Return the (x, y) coordinate for the center point of the cell that contains the specified text.  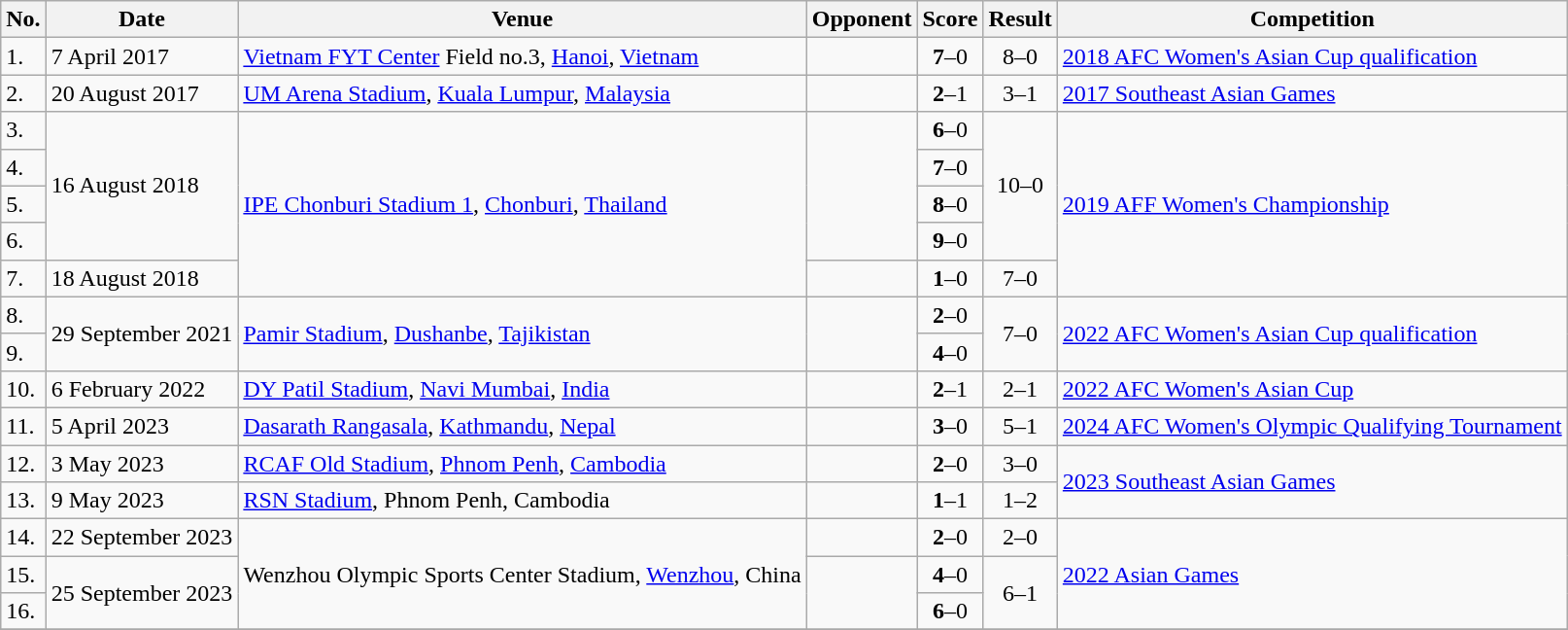
10. (23, 389)
5–1 (1020, 426)
IPE Chonburi Stadium 1, Chonburi, Thailand (523, 204)
6. (23, 241)
Wenzhou Olympic Sports Center Stadium, Wenzhou, China (523, 575)
12. (23, 464)
7 April 2017 (142, 56)
6–1 (1020, 593)
11. (23, 426)
Dasarath Rangasala, Kathmandu, Nepal (523, 426)
1–1 (950, 501)
18 August 2018 (142, 278)
DY Patil Stadium, Navi Mumbai, India (523, 389)
3. (23, 130)
Vietnam FYT Center Field no.3, Hanoi, Vietnam (523, 56)
29 September 2021 (142, 333)
2018 AFC Women's Asian Cup qualification (1312, 56)
2024 AFC Women's Olympic Qualifying Tournament (1312, 426)
5 April 2023 (142, 426)
2. (23, 93)
2023 Southeast Asian Games (1312, 482)
1. (23, 56)
Score (950, 19)
9. (23, 352)
22 September 2023 (142, 538)
Date (142, 19)
10–0 (1020, 186)
4. (23, 167)
13. (23, 501)
5. (23, 204)
Pamir Stadium, Dushanbe, Tajikistan (523, 333)
2019 AFF Women's Championship (1312, 204)
RSN Stadium, Phnom Penh, Cambodia (523, 501)
No. (23, 19)
14. (23, 538)
16. (23, 612)
2022 AFC Women's Asian Cup (1312, 389)
8. (23, 315)
9 May 2023 (142, 501)
1–2 (1020, 501)
6 February 2022 (142, 389)
25 September 2023 (142, 593)
16 August 2018 (142, 186)
Competition (1312, 19)
2017 Southeast Asian Games (1312, 93)
Venue (523, 19)
UM Arena Stadium, Kuala Lumpur, Malaysia (523, 93)
1–0 (950, 278)
3–1 (1020, 93)
Result (1020, 19)
7. (23, 278)
20 August 2017 (142, 93)
Opponent (862, 19)
2022 AFC Women's Asian Cup qualification (1312, 333)
RCAF Old Stadium, Phnom Penh, Cambodia (523, 464)
15. (23, 575)
2022 Asian Games (1312, 575)
3 May 2023 (142, 464)
9–0 (950, 241)
